Identify which cell holds the provided text, then report its [X, Y] central coordinate. 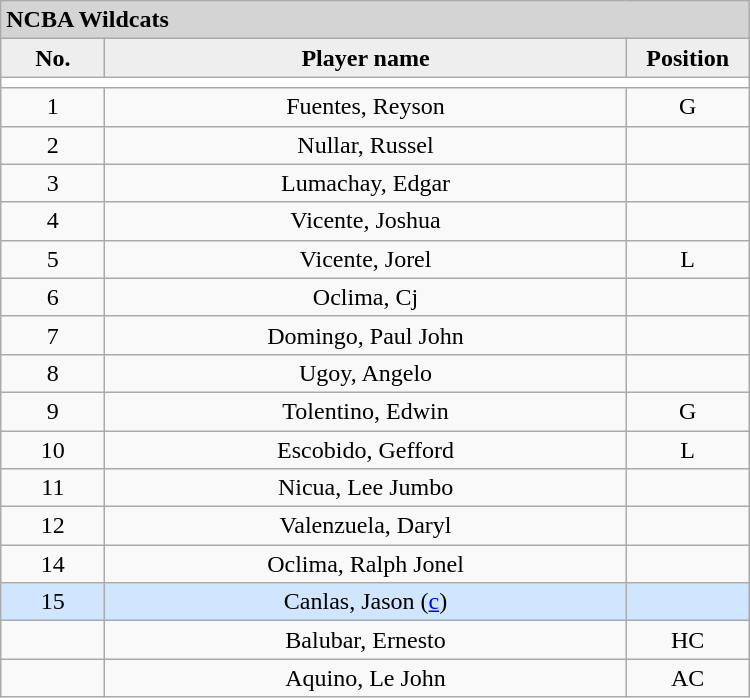
4 [53, 221]
8 [53, 373]
Balubar, Ernesto [366, 640]
14 [53, 564]
5 [53, 259]
3 [53, 183]
Valenzuela, Daryl [366, 526]
Player name [366, 58]
Position [688, 58]
Canlas, Jason (c) [366, 602]
Tolentino, Edwin [366, 411]
7 [53, 335]
Domingo, Paul John [366, 335]
10 [53, 449]
Nullar, Russel [366, 145]
Vicente, Joshua [366, 221]
HC [688, 640]
AC [688, 678]
Oclima, Ralph Jonel [366, 564]
11 [53, 488]
Ugoy, Angelo [366, 373]
12 [53, 526]
6 [53, 297]
Fuentes, Reyson [366, 107]
15 [53, 602]
Aquino, Le John [366, 678]
1 [53, 107]
Vicente, Jorel [366, 259]
Oclima, Cj [366, 297]
No. [53, 58]
NCBA Wildcats [375, 20]
Nicua, Lee Jumbo [366, 488]
9 [53, 411]
Lumachay, Edgar [366, 183]
Escobido, Gefford [366, 449]
2 [53, 145]
